Output the (X, Y) coordinate of the center of the cell containing the given text.  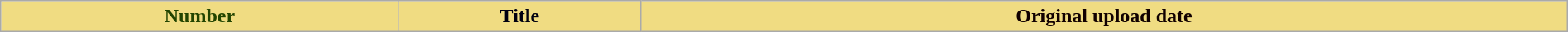
Number (200, 16)
Title (519, 16)
Original upload date (1105, 16)
